Extract the [x, y] coordinate from the center of the cell holding the provided text.  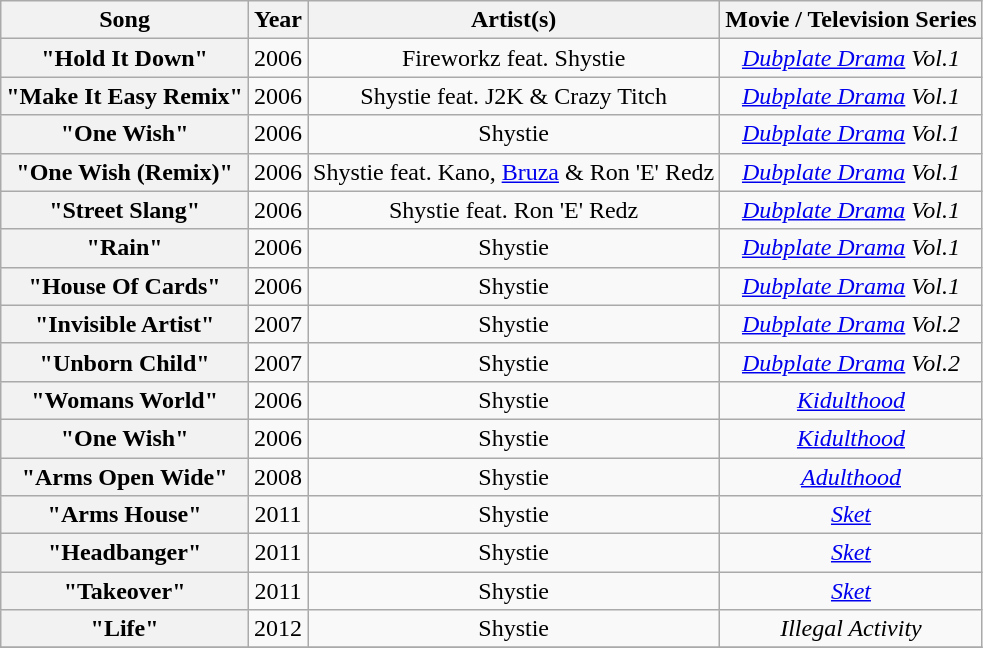
Shystie feat. Ron 'E' Redz [514, 210]
Shystie feat. J2K & Crazy Titch [514, 96]
Movie / Television Series [851, 20]
"Arms Open Wide" [125, 477]
Song [125, 20]
2012 [278, 629]
Artist(s) [514, 20]
Illegal Activity [851, 629]
2008 [278, 477]
"Headbanger" [125, 553]
Adulthood [851, 477]
"One Wish (Remix)" [125, 172]
Year [278, 20]
"Rain" [125, 248]
"Hold It Down" [125, 58]
Fireworkz feat. Shystie [514, 58]
Shystie feat. Kano, Bruza & Ron 'E' Redz [514, 172]
"Womans World" [125, 400]
"House Of Cards" [125, 286]
"Make It Easy Remix" [125, 96]
"Invisible Artist" [125, 324]
"Unborn Child" [125, 362]
"Life" [125, 629]
"Street Slang" [125, 210]
"Arms House" [125, 515]
"Takeover" [125, 591]
